Find where the given text appears and provide that cell's center as [X, Y] coordinate. 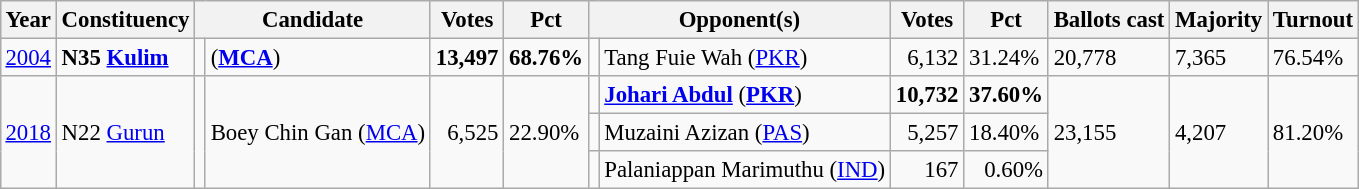
2004 [28, 57]
Johari Abdul (PKR) [745, 95]
Year [28, 20]
13,497 [466, 57]
Boey Chin Gan (MCA) [318, 132]
Palaniappan Marimuthu (IND) [745, 170]
Majority [1219, 20]
81.20% [1314, 132]
4,207 [1219, 132]
6,525 [466, 132]
Turnout [1314, 20]
20,778 [1108, 57]
6,132 [926, 57]
N22 Gurun [125, 132]
68.76% [546, 57]
Muzaini Azizan (PAS) [745, 133]
N35 Kulim [125, 57]
31.24% [1006, 57]
5,257 [926, 133]
167 [926, 170]
Ballots cast [1108, 20]
0.60% [1006, 170]
10,732 [926, 95]
Opponent(s) [739, 20]
7,365 [1219, 57]
76.54% [1314, 57]
23,155 [1108, 132]
(MCA) [318, 57]
37.60% [1006, 95]
2018 [28, 132]
18.40% [1006, 133]
22.90% [546, 132]
Tang Fuie Wah (PKR) [745, 57]
Candidate [313, 20]
Constituency [125, 20]
